For the text-containing cell, return its midpoint in [x, y] coordinate format. 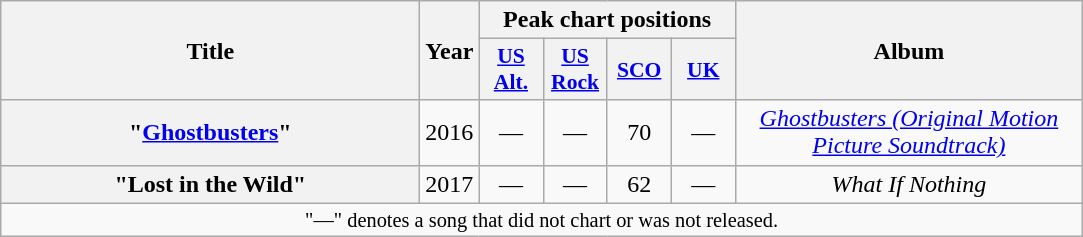
Album [908, 50]
USRock [575, 70]
UK [703, 70]
Year [450, 50]
2017 [450, 184]
"Lost in the Wild" [210, 184]
Title [210, 50]
70 [639, 132]
"—" denotes a song that did not chart or was not released. [542, 220]
2016 [450, 132]
"Ghostbusters" [210, 132]
USAlt. [511, 70]
Ghostbusters (Original Motion Picture Soundtrack) [908, 132]
62 [639, 184]
Peak chart positions [607, 20]
SCO [639, 70]
What If Nothing [908, 184]
